Capture the cell that displays the provided text and extract its (X, Y) central coordinate. 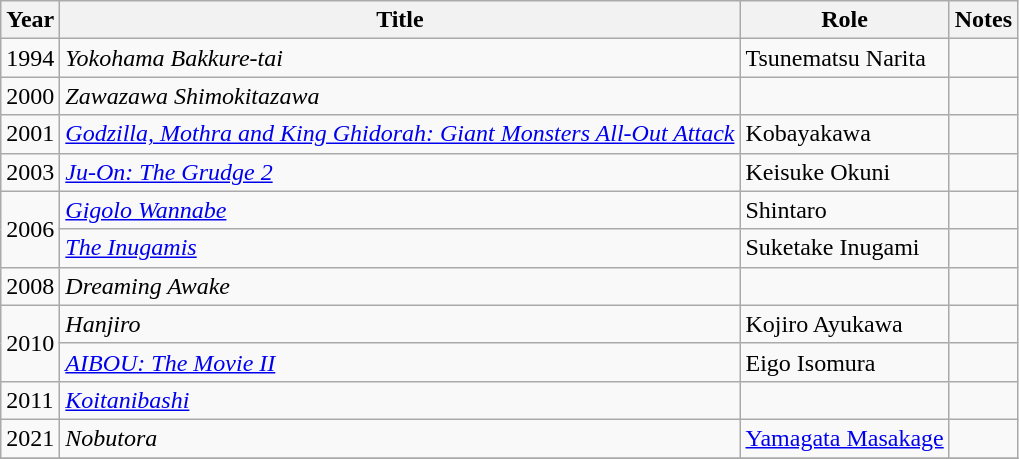
2010 (30, 343)
2006 (30, 229)
Role (844, 20)
1994 (30, 58)
Yamagata Masakage (844, 438)
Zawazawa Shimokitazawa (400, 96)
Keisuke Okuni (844, 172)
The Inugamis (400, 248)
Ju-On: The Grudge 2 (400, 172)
Koitanibashi (400, 400)
2021 (30, 438)
Godzilla, Mothra and King Ghidorah: Giant Monsters All-Out Attack (400, 134)
Kobayakawa (844, 134)
Notes (983, 20)
Year (30, 20)
Eigo Isomura (844, 362)
2011 (30, 400)
Tsunematsu Narita (844, 58)
Title (400, 20)
AIBOU: The Movie II (400, 362)
2000 (30, 96)
Yokohama Bakkure-tai (400, 58)
2003 (30, 172)
Dreaming Awake (400, 286)
Kojiro Ayukawa (844, 324)
Hanjiro (400, 324)
2008 (30, 286)
Gigolo Wannabe (400, 210)
Suketake Inugami (844, 248)
Shintaro (844, 210)
Nobutora (400, 438)
2001 (30, 134)
